Capture the cell that displays the provided text and extract its [X, Y] central coordinate. 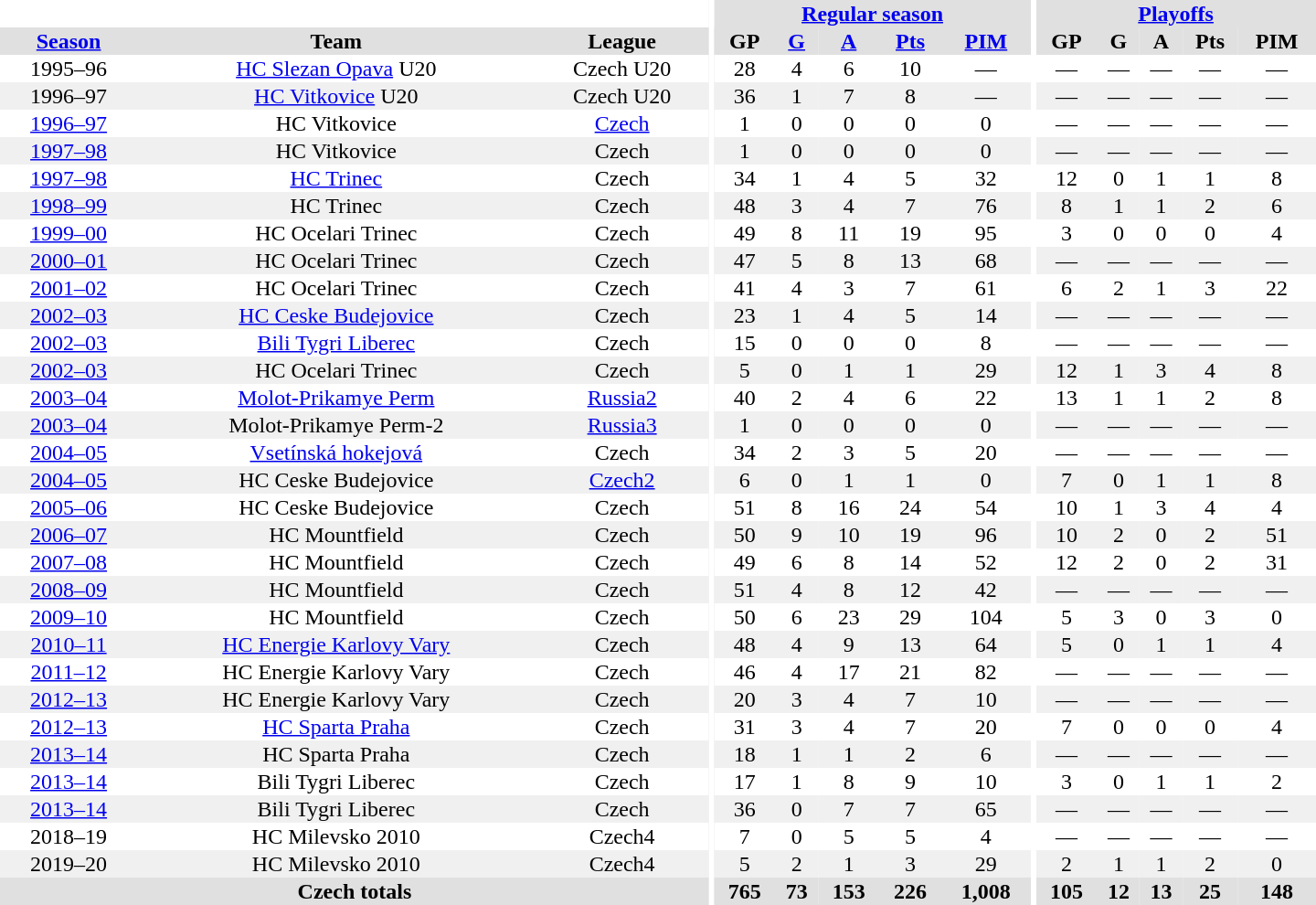
Vsetínská hokejová [336, 452]
Regular season [872, 14]
2009–10 [69, 617]
16 [848, 507]
25 [1210, 891]
24 [910, 507]
Molot-Prikamye Perm-2 [336, 425]
226 [910, 891]
52 [986, 562]
2018–19 [69, 836]
Russia2 [621, 398]
105 [1066, 891]
61 [986, 288]
1998–99 [69, 206]
2001–02 [69, 288]
41 [744, 288]
46 [744, 672]
2010–11 [69, 644]
73 [797, 891]
68 [986, 261]
Molot-Prikamye Perm [336, 398]
82 [986, 672]
Playoffs [1175, 14]
15 [744, 343]
2006–07 [69, 535]
1,008 [986, 891]
Czech totals [355, 891]
54 [986, 507]
Season [69, 41]
153 [848, 891]
2000–01 [69, 261]
64 [986, 644]
42 [986, 590]
2008–09 [69, 590]
18 [744, 754]
104 [986, 617]
11 [848, 233]
HC Slezan Opava U20 [336, 69]
League [621, 41]
148 [1277, 891]
2019–20 [69, 864]
21 [910, 672]
2011–12 [69, 672]
32 [986, 178]
40 [744, 398]
1999–00 [69, 233]
HC Vitkovice U20 [336, 96]
28 [744, 69]
Team [336, 41]
1995–96 [69, 69]
765 [744, 891]
65 [986, 809]
Russia3 [621, 425]
47 [744, 261]
95 [986, 233]
2005–06 [69, 507]
Czech2 [621, 480]
76 [986, 206]
2007–08 [69, 562]
96 [986, 535]
